Find where the given text appears and provide that cell's center as (X, Y) coordinate. 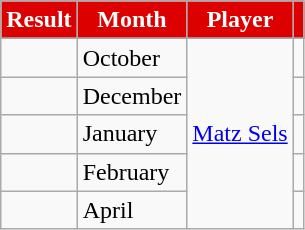
January (132, 134)
Month (132, 20)
February (132, 172)
October (132, 58)
Matz Sels (240, 134)
April (132, 210)
Player (240, 20)
Result (39, 20)
December (132, 96)
